Pinpoint the cell where the given text exists, returning its [x, y] midpoint coordinate. 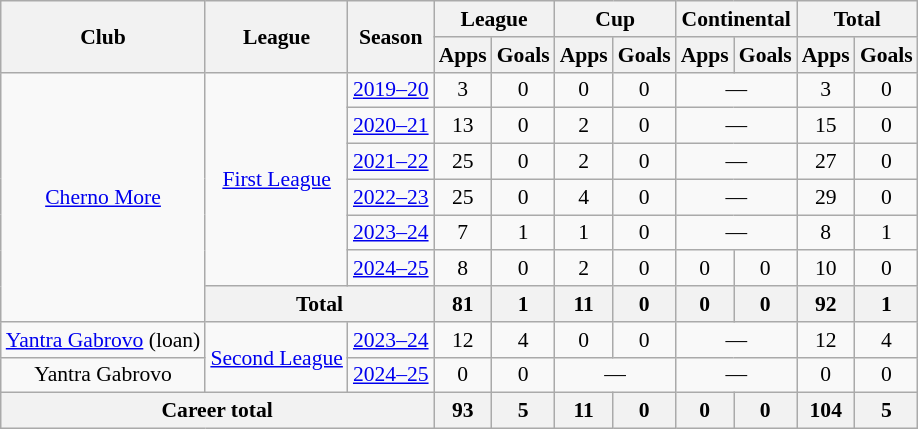
2020–21 [391, 126]
27 [826, 162]
2019–20 [391, 90]
Cherno More [104, 196]
93 [463, 411]
13 [463, 126]
Continental [736, 19]
81 [463, 304]
92 [826, 304]
Second League [276, 358]
10 [826, 269]
104 [826, 411]
2021–22 [391, 162]
Yantra Gabrovo [104, 375]
29 [826, 197]
Club [104, 36]
2022–23 [391, 197]
Cup [616, 19]
Season [391, 36]
Yantra Gabrovo (loan) [104, 340]
Career total [218, 411]
7 [463, 233]
15 [826, 126]
First League [276, 179]
